Find where the given text appears and provide that cell's center as (X, Y) coordinate. 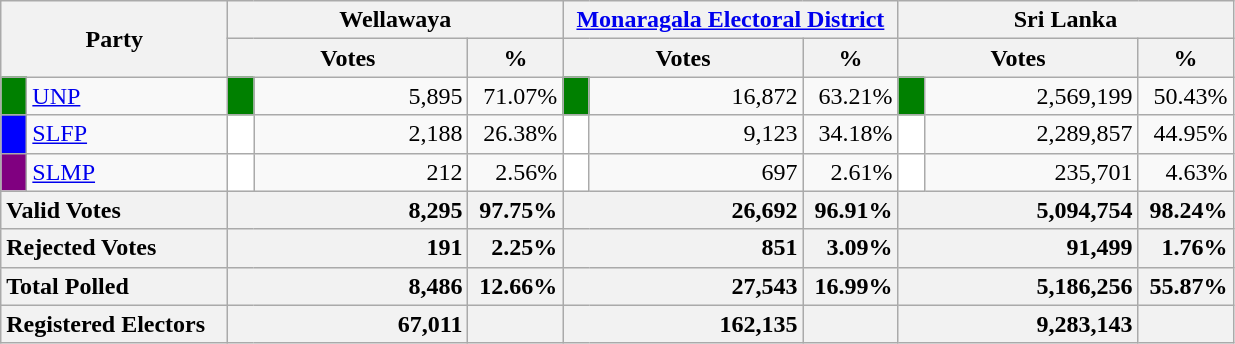
71.07% (516, 96)
1.76% (1186, 248)
UNP (128, 96)
3.09% (850, 248)
191 (348, 248)
2.25% (516, 248)
Party (114, 39)
12.66% (516, 286)
16.99% (850, 286)
44.95% (1186, 134)
212 (361, 172)
9,123 (696, 134)
Rejected Votes (114, 248)
2.56% (516, 172)
235,701 (1031, 172)
Registered Electors (114, 324)
162,135 (683, 324)
98.24% (1186, 210)
Wellawaya (396, 20)
Total Polled (114, 286)
34.18% (850, 134)
8,295 (348, 210)
91,499 (1018, 248)
55.87% (1186, 286)
Monaragala Electoral District (730, 20)
697 (696, 172)
16,872 (696, 96)
Valid Votes (114, 210)
Sri Lanka (1066, 20)
63.21% (850, 96)
97.75% (516, 210)
SLMP (128, 172)
851 (683, 248)
5,186,256 (1018, 286)
67,011 (348, 324)
5,895 (361, 96)
8,486 (348, 286)
96.91% (850, 210)
2.61% (850, 172)
50.43% (1186, 96)
26.38% (516, 134)
2,569,199 (1031, 96)
2,188 (361, 134)
26,692 (683, 210)
9,283,143 (1018, 324)
4.63% (1186, 172)
SLFP (128, 134)
5,094,754 (1018, 210)
27,543 (683, 286)
2,289,857 (1031, 134)
